Identify which cell holds the provided text, then report its (X, Y) central coordinate. 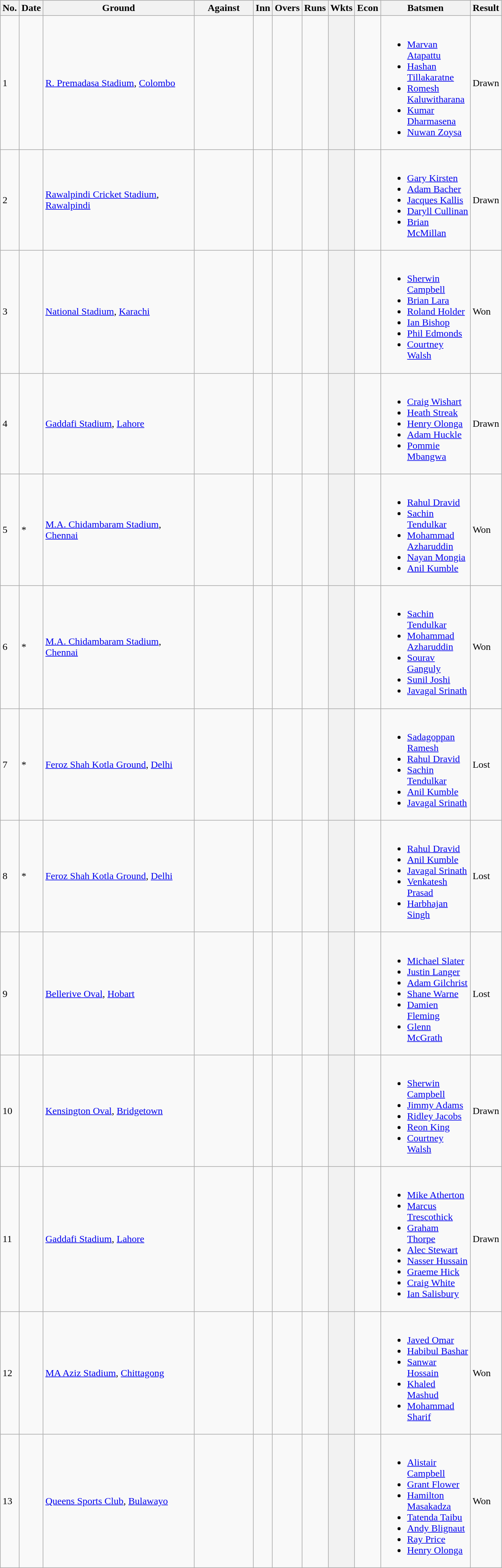
Sadagoppan RameshRahul DravidSachin TendulkarAnil KumbleJavagal Srinath (425, 764)
9 (10, 993)
7 (10, 764)
5 (10, 530)
Alistair CampbellGrant FlowerHamilton MasakadzaTatenda TaibuAndy BlignautRay PriceHenry Olonga (425, 1501)
Gary KirstenAdam BacherJacques KallisDaryll CullinanBrian McMillan (425, 200)
Bellerive Oval, Hobart (119, 993)
R. Premadasa Stadium, Colombo (119, 83)
Econ (367, 8)
Against (224, 8)
Runs (315, 8)
Queens Sports Club, Bulawayo (119, 1501)
No. (10, 8)
10 (10, 1110)
Inn (263, 8)
MA Aziz Stadium, Chittagong (119, 1373)
3 (10, 312)
Overs (287, 8)
Sherwin CampbellBrian LaraRoland HolderIan BishopPhil EdmondsCourtney Walsh (425, 312)
National Stadium, Karachi (119, 312)
Sherwin CampbellJimmy AdamsRidley JacobsReon KingCourtney Walsh (425, 1110)
Result (486, 8)
12 (10, 1373)
Wkts (341, 8)
Michael SlaterJustin LangerAdam GilchristShane WarneDamien FlemingGlenn McGrath (425, 993)
Sachin TendulkarMohammad AzharuddinSourav GangulySunil JoshiJavagal Srinath (425, 647)
Rahul DravidAnil KumbleJavagal SrinathVenkatesh PrasadHarbhajan Singh (425, 876)
Marvan AtapattuHashan TillakaratneRomesh KaluwitharanaKumar DharmasenaNuwan Zoysa (425, 83)
Ground (119, 8)
6 (10, 647)
Mike AthertonMarcus TrescothickGraham ThorpeAlec StewartNasser HussainGraeme HickCraig WhiteIan Salisbury (425, 1239)
Rahul DravidSachin TendulkarMohammad AzharuddinNayan MongiaAnil Kumble (425, 530)
4 (10, 423)
Craig WishartHeath StreakHenry OlongaAdam HucklePommie Mbangwa (425, 423)
Date (31, 8)
11 (10, 1239)
1 (10, 83)
8 (10, 876)
13 (10, 1501)
Javed OmarHabibul BasharSanwar HossainKhaled MashudMohammad Sharif (425, 1373)
Rawalpindi Cricket Stadium, Rawalpindi (119, 200)
2 (10, 200)
Kensington Oval, Bridgetown (119, 1110)
Batsmen (425, 8)
